Output the (X, Y) coordinate of the center of the cell containing the given text.  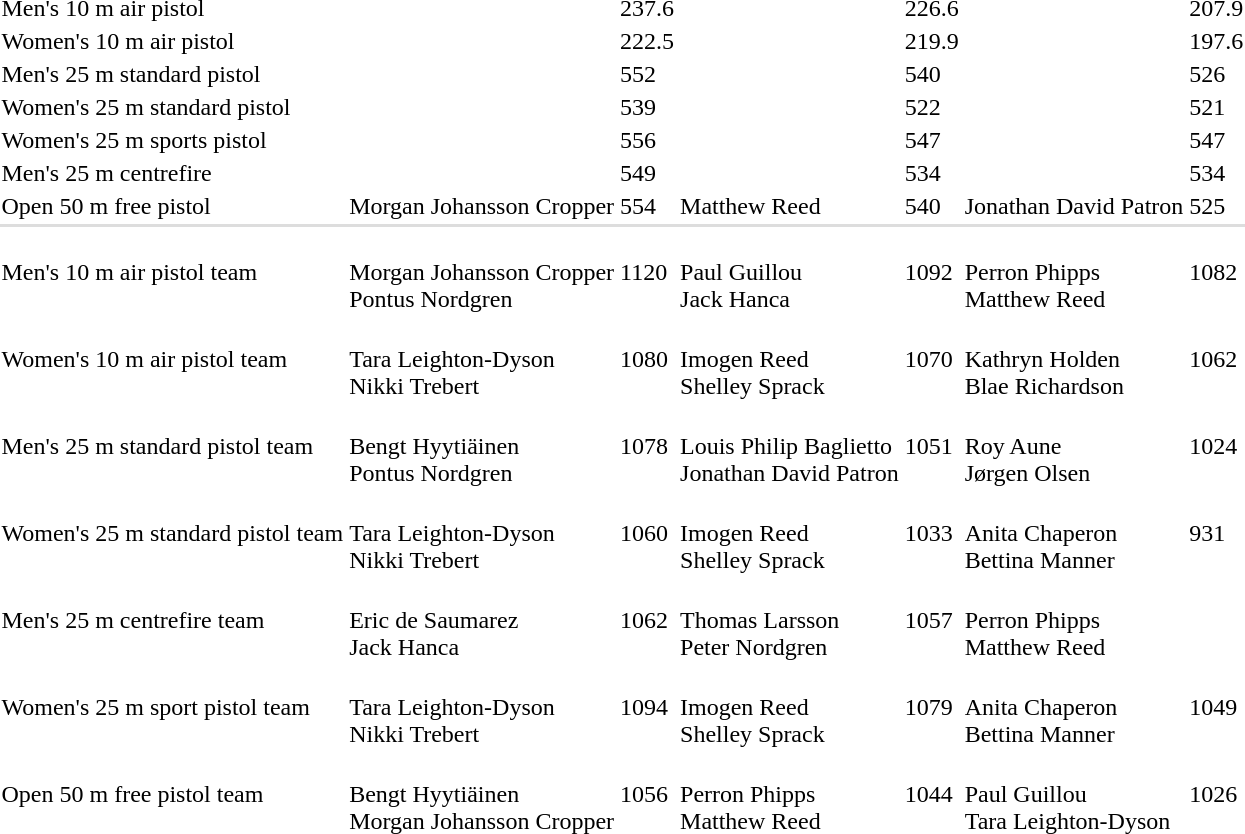
1070 (932, 359)
552 (648, 74)
Matthew Reed (790, 206)
222.5 (648, 41)
Morgan Johansson Cropper (482, 206)
Louis Philip Baglietto Jonathan David Patron (790, 446)
Paul Guillou Jack Hanca (790, 272)
Women's 25 m standard pistol (172, 107)
931 (1216, 533)
Men's 25 m centrefire (172, 173)
Thomas Larsson Peter Nordgren (790, 620)
Jonathan David Patron (1074, 206)
1092 (932, 272)
556 (648, 140)
1080 (648, 359)
219.9 (932, 41)
1120 (648, 272)
522 (932, 107)
Roy Aune Jørgen Olsen (1074, 446)
Morgan Johansson Cropper Pontus Nordgren (482, 272)
Women's 25 m sport pistol team (172, 707)
1078 (648, 446)
Eric de Saumarez Jack Hanca (482, 620)
Women's 10 m air pistol team (172, 359)
539 (648, 107)
1094 (648, 707)
549 (648, 173)
554 (648, 206)
Women's 10 m air pistol (172, 41)
Men's 25 m centrefire team (172, 620)
1057 (932, 620)
1079 (932, 707)
1060 (648, 533)
Open 50 m free pistol (172, 206)
1024 (1216, 446)
Women's 25 m sports pistol (172, 140)
Bengt Hyytiäinen Pontus Nordgren (482, 446)
1033 (932, 533)
Kathryn Holden Blae Richardson (1074, 359)
Women's 25 m standard pistol team (172, 533)
525 (1216, 206)
197.6 (1216, 41)
1082 (1216, 272)
526 (1216, 74)
1049 (1216, 707)
Men's 25 m standard pistol team (172, 446)
1051 (932, 446)
521 (1216, 107)
Men's 25 m standard pistol (172, 74)
Men's 10 m air pistol team (172, 272)
